Search for the cell housing the specified text and yield its (X, Y) center coordinate. 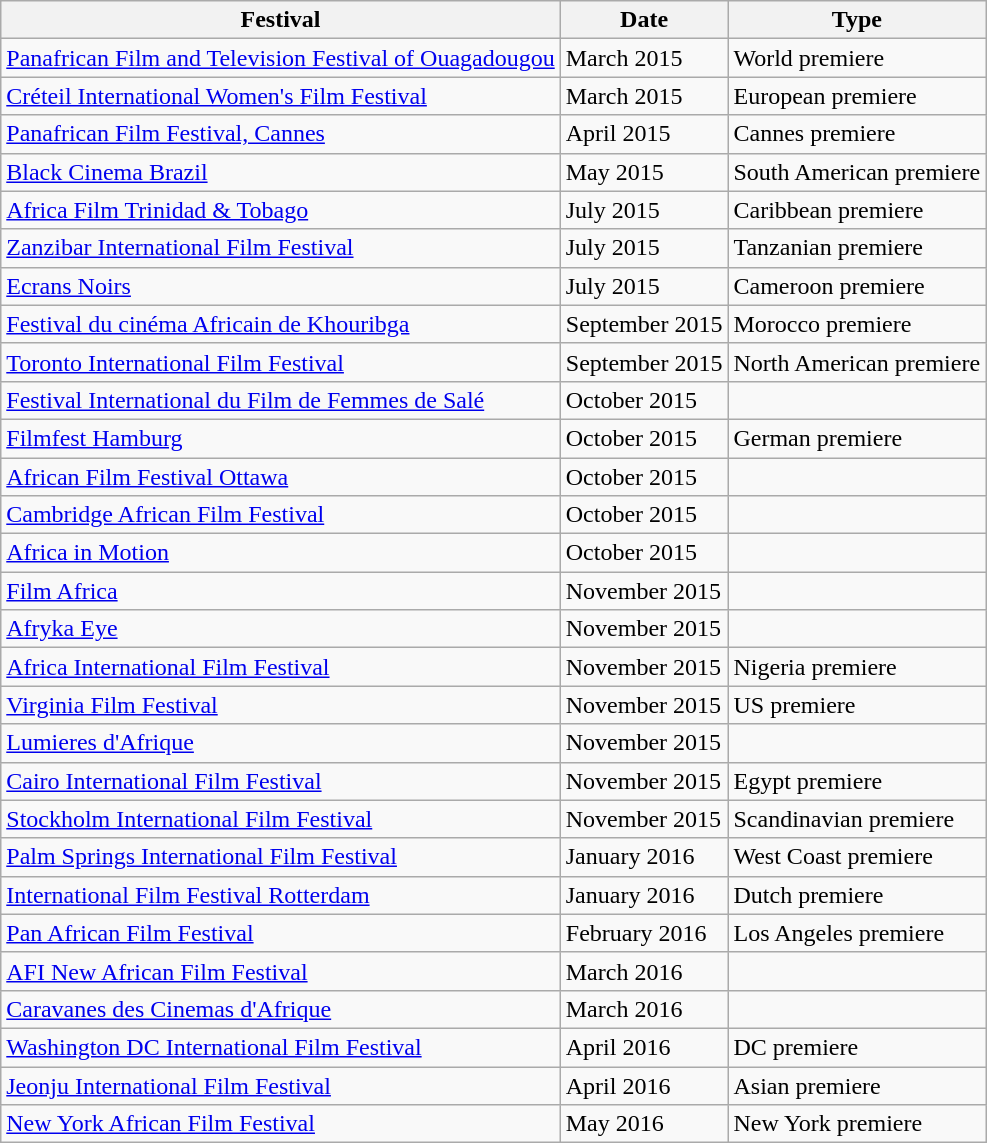
Scandinavian premiere (857, 819)
Cairo International Film Festival (281, 781)
Virginia Film Festival (281, 705)
Dutch premiere (857, 895)
Caribbean premiere (857, 210)
Type (857, 20)
Festival (281, 20)
Panafrican Film Festival, Cannes (281, 134)
Stockholm International Film Festival (281, 819)
Afryka Eye (281, 629)
Filmfest Hamburg (281, 438)
Africa in Motion (281, 553)
Festival International du Film de Femmes de Salé (281, 400)
African Film Festival Ottawa (281, 477)
New York African Film Festival (281, 1124)
February 2016 (644, 933)
Pan African Film Festival (281, 933)
May 2015 (644, 172)
North American premiere (857, 362)
Nigeria premiere (857, 667)
European premiere (857, 96)
AFI New African Film Festival (281, 971)
German premiere (857, 438)
Asian premiere (857, 1085)
Cambridge African Film Festival (281, 515)
Caravanes des Cinemas d'Afrique (281, 1009)
Jeonju International Film Festival (281, 1085)
Créteil International Women's Film Festival (281, 96)
Palm Springs International Film Festival (281, 857)
May 2016 (644, 1124)
Washington DC International Film Festival (281, 1047)
Date (644, 20)
West Coast premiere (857, 857)
Egypt premiere (857, 781)
Africa International Film Festival (281, 667)
Lumieres d'Afrique (281, 743)
April 2015 (644, 134)
Cannes premiere (857, 134)
Black Cinema Brazil (281, 172)
Zanzibar International Film Festival (281, 248)
Festival du cinéma Africain de Khouribga (281, 324)
World premiere (857, 58)
Toronto International Film Festival (281, 362)
Film Africa (281, 591)
Cameroon premiere (857, 286)
US premiere (857, 705)
South American premiere (857, 172)
Tanzanian premiere (857, 248)
Ecrans Noirs (281, 286)
DC premiere (857, 1047)
Panafrican Film and Television Festival of Ouagadougou (281, 58)
New York premiere (857, 1124)
Africa Film Trinidad & Tobago (281, 210)
Los Angeles premiere (857, 933)
International Film Festival Rotterdam (281, 895)
Morocco premiere (857, 324)
